Provide the (x, y) coordinate of the cell's center where the given text is located.  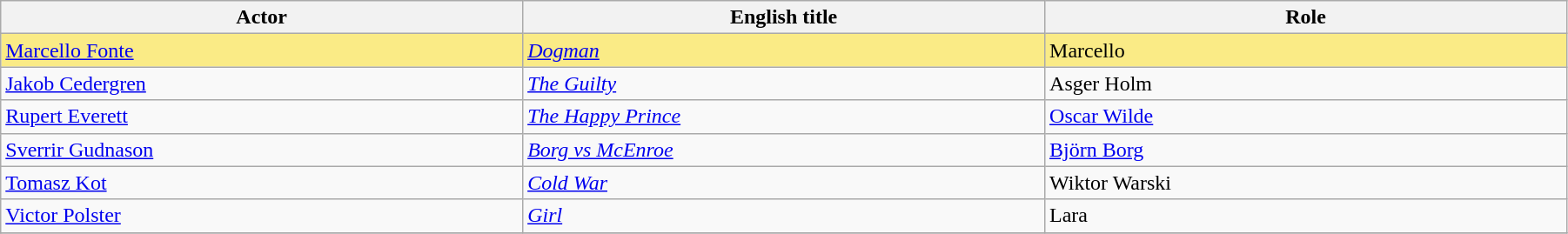
Borg vs McEnroe (784, 150)
Girl (784, 216)
Rupert Everett (262, 117)
Lara (1306, 216)
Jakob Cedergren (262, 84)
Victor Polster (262, 216)
Cold War (784, 183)
Marcello Fonte (262, 50)
The Happy Prince (784, 117)
The Guilty (784, 84)
Wiktor Warski (1306, 183)
Björn Borg (1306, 150)
Marcello (1306, 50)
English title (784, 17)
Tomasz Kot (262, 183)
Dogman (784, 50)
Role (1306, 17)
Actor (262, 17)
Sverrir Gudnason (262, 150)
Oscar Wilde (1306, 117)
Asger Holm (1306, 84)
